Detect which cell encompasses the target text, then output its (x, y) center coordinate. 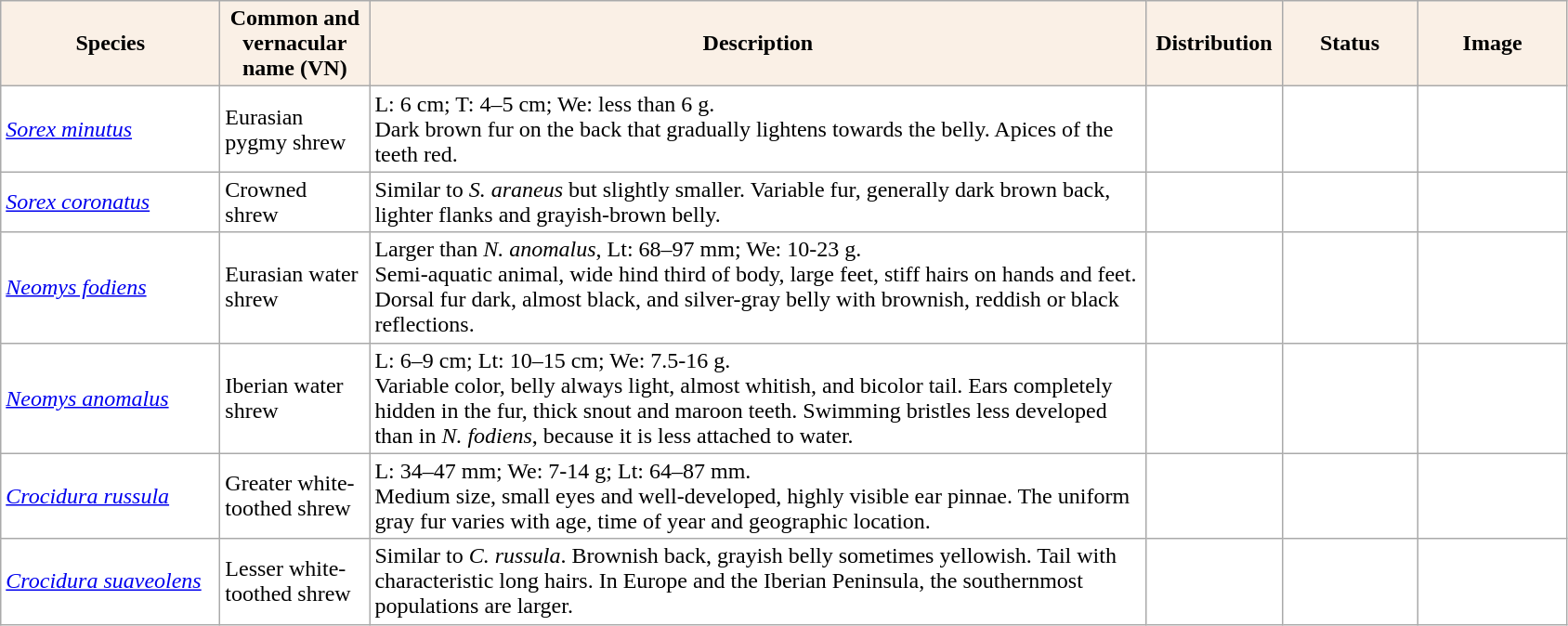
L: 6 cm; T: 4–5 cm; We: less than 6 g.Dark brown fur on the back that gradually lightens towards the belly. Apices of the teeth red. (758, 129)
Distribution (1214, 44)
Similar to S. araneus but slightly smaller. Variable fur, generally dark brown back, lighter flanks and grayish-brown belly. (758, 202)
Image (1492, 44)
Sorex coronatus (111, 202)
Eurasian pygmy shrew (295, 129)
Sorex minutus (111, 129)
Eurasian water shrew (295, 288)
Common and vernacular name (VN) (295, 44)
Crocidura suaveolens (111, 581)
Iberian water shrew (295, 398)
Crowned shrew (295, 202)
Description (758, 44)
Crocidura russula (111, 496)
Lesser white-toothed shrew (295, 581)
Neomys fodiens (111, 288)
Species (111, 44)
Status (1350, 44)
Neomys anomalus (111, 398)
Greater white-toothed shrew (295, 496)
